Capture the cell that displays the provided text and extract its (x, y) central coordinate. 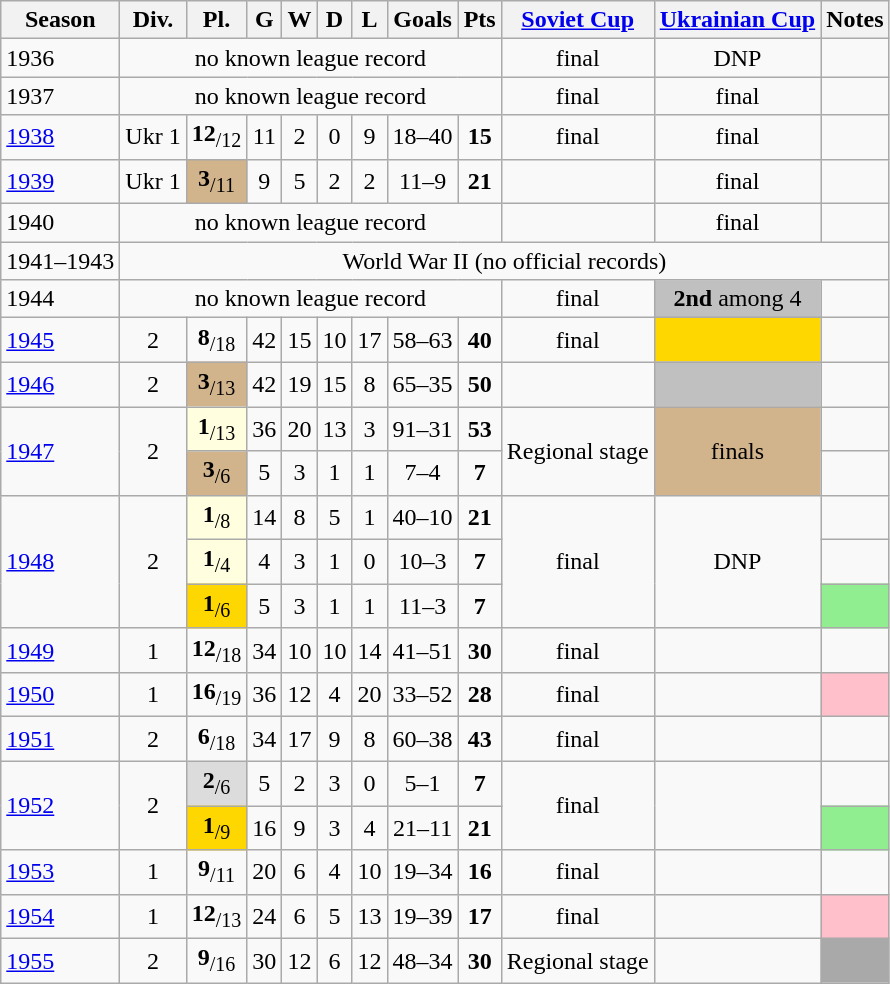
1952 (60, 806)
Notes (855, 20)
1955 (60, 961)
1950 (60, 695)
11 (264, 137)
D (334, 20)
19 (300, 384)
1936 (60, 58)
11–9 (422, 181)
2/6 (216, 783)
24 (264, 916)
65–35 (422, 384)
41–51 (422, 650)
16/19 (216, 695)
1946 (60, 384)
1945 (60, 340)
Div. (153, 20)
9/11 (216, 872)
2nd among 4 (737, 299)
1947 (60, 450)
1940 (60, 223)
60–38 (422, 739)
L (370, 20)
43 (480, 739)
1954 (60, 916)
7–4 (422, 473)
91–31 (422, 428)
48–34 (422, 961)
8/18 (216, 340)
Soviet Cup (578, 20)
18–40 (422, 137)
Season (60, 20)
1948 (60, 562)
W (300, 20)
3/13 (216, 384)
1939 (60, 181)
1937 (60, 96)
1953 (60, 872)
Pts (480, 20)
1944 (60, 299)
1/4 (216, 562)
finals (737, 450)
40 (480, 340)
1941–1943 (60, 261)
1951 (60, 739)
33–52 (422, 695)
21–11 (422, 828)
40–10 (422, 517)
1949 (60, 650)
9/16 (216, 961)
1/9 (216, 828)
12/13 (216, 916)
1/13 (216, 428)
58–63 (422, 340)
28 (480, 695)
G (264, 20)
10–3 (422, 562)
Ukrainian Cup (737, 20)
5–1 (422, 783)
12/12 (216, 137)
Goals (422, 20)
53 (480, 428)
3/11 (216, 181)
50 (480, 384)
World War II (no official records) (504, 261)
Pl. (216, 20)
3/6 (216, 473)
11–3 (422, 606)
1938 (60, 137)
1/6 (216, 606)
19–39 (422, 916)
1/8 (216, 517)
19–34 (422, 872)
6/18 (216, 739)
12/18 (216, 650)
